Output the [X, Y] coordinate of the center of the cell containing the given text.  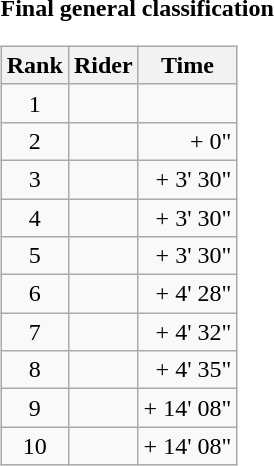
Rank [34, 65]
7 [34, 332]
+ 0" [188, 141]
4 [34, 217]
2 [34, 141]
Rider [103, 65]
1 [34, 103]
8 [34, 370]
6 [34, 294]
3 [34, 179]
5 [34, 256]
9 [34, 408]
+ 4' 35" [188, 370]
+ 4' 28" [188, 294]
Time [188, 65]
10 [34, 446]
+ 4' 32" [188, 332]
